Identify which cell holds the provided text, then report its [x, y] central coordinate. 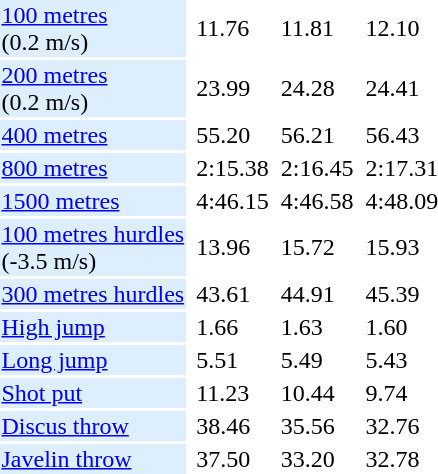
1.63 [317, 327]
11.76 [233, 28]
4:46.58 [317, 201]
2:16.45 [317, 168]
23.99 [233, 88]
200 metres (0.2 m/s) [93, 88]
56.21 [317, 135]
33.20 [317, 459]
4:46.15 [233, 201]
15.72 [317, 248]
24.28 [317, 88]
Long jump [93, 360]
300 metres hurdles [93, 294]
100 metres hurdles (-3.5 m/s) [93, 248]
44.91 [317, 294]
55.20 [233, 135]
Discus throw [93, 426]
5.49 [317, 360]
35.56 [317, 426]
13.96 [233, 248]
5.51 [233, 360]
10.44 [317, 393]
100 metres (0.2 m/s) [93, 28]
800 metres [93, 168]
2:15.38 [233, 168]
11.23 [233, 393]
11.81 [317, 28]
1.66 [233, 327]
Shot put [93, 393]
43.61 [233, 294]
400 metres [93, 135]
High jump [93, 327]
1500 metres [93, 201]
Javelin throw [93, 459]
38.46 [233, 426]
37.50 [233, 459]
